Scan for the cell matching the given text and deliver its (X, Y) coordinate at center. 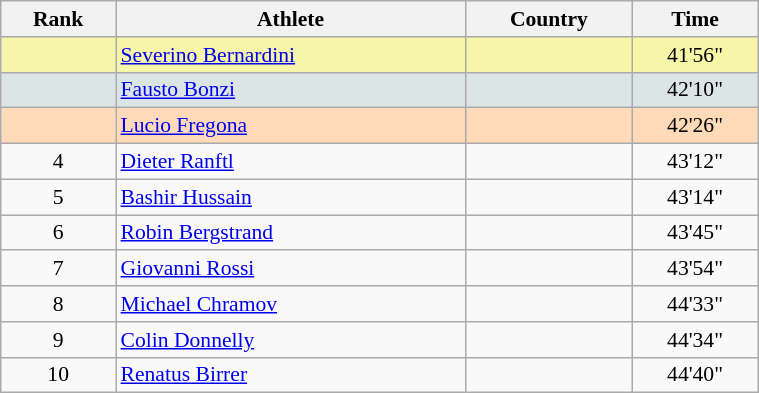
43'12" (694, 162)
Bashir Hussain (291, 197)
Giovanni Rossi (291, 269)
Time (694, 19)
43'45" (694, 233)
44'34" (694, 340)
Michael Chramov (291, 304)
42'26" (694, 126)
Fausto Bonzi (291, 90)
5 (58, 197)
Severino Bernardini (291, 55)
Country (548, 19)
4 (58, 162)
Rank (58, 19)
6 (58, 233)
44'40" (694, 375)
41'56" (694, 55)
Dieter Ranftl (291, 162)
42'10" (694, 90)
9 (58, 340)
7 (58, 269)
Renatus Birrer (291, 375)
43'54" (694, 269)
43'14" (694, 197)
Colin Donnelly (291, 340)
Robin Bergstrand (291, 233)
8 (58, 304)
Lucio Fregona (291, 126)
44'33" (694, 304)
Athlete (291, 19)
10 (58, 375)
